Output the (x, y) coordinate of the center of the cell containing the given text.  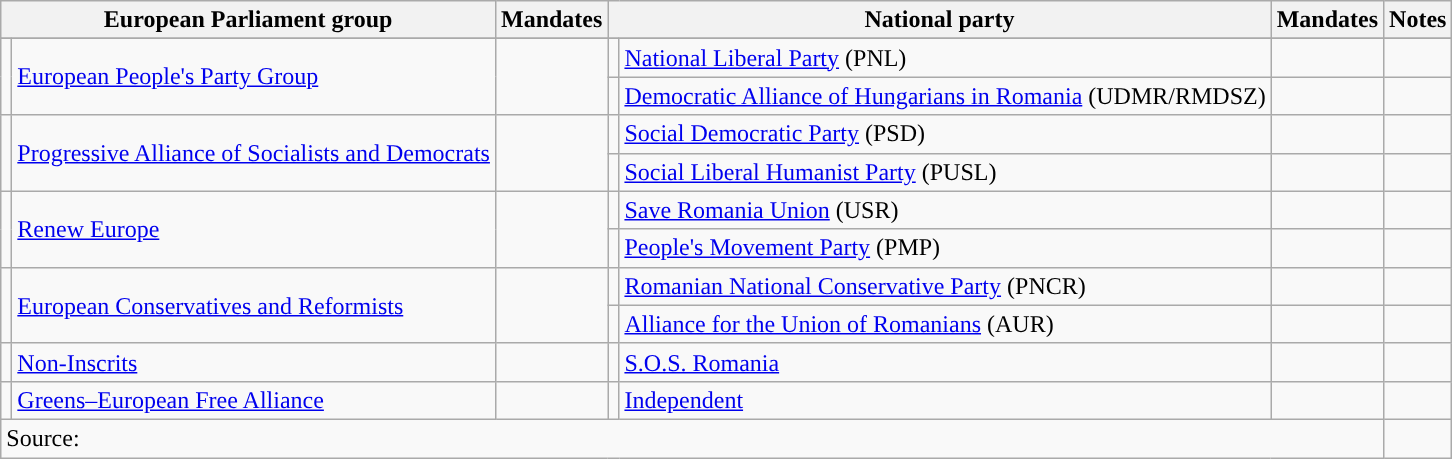
Source: (692, 438)
Save Romania Union (USR) (945, 210)
European Parliament group (248, 20)
Non-Inscrits (254, 362)
Alliance for the Union of Romanians (AUR) (945, 324)
National party (940, 20)
Democratic Alliance of Hungarians in Romania (UDMR/RMDSZ) (945, 96)
People's Movement Party (PMP) (945, 248)
Social Democratic Party (PSD) (945, 134)
Romanian National Conservative Party (PNCR) (945, 286)
Independent (945, 400)
European Conservatives and Reformists (254, 305)
Progressive Alliance of Socialists and Democrats (254, 153)
European People's Party Group (254, 77)
Renew Europe (254, 229)
National Liberal Party (PNL) (945, 58)
S.O.S. Romania (945, 362)
Greens–European Free Alliance (254, 400)
Social Liberal Humanist Party (PUSL) (945, 172)
Notes (1418, 20)
